For the text-containing cell, return its midpoint in (x, y) coordinate format. 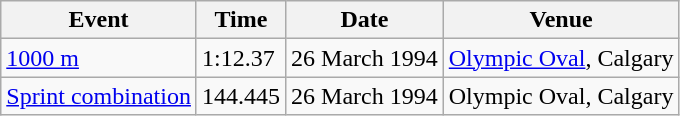
144.445 (240, 96)
Sprint combination (99, 96)
Event (99, 20)
Venue (561, 20)
1000 m (99, 58)
Time (240, 20)
1:12.37 (240, 58)
Date (365, 20)
